Capture the cell that displays the provided text and extract its [x, y] central coordinate. 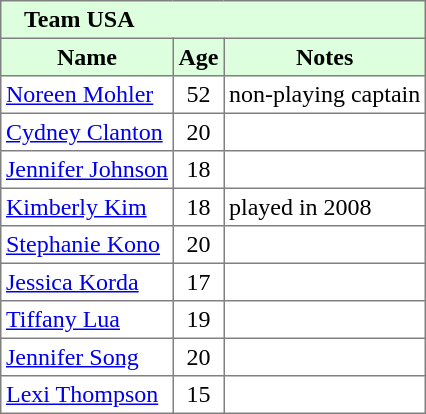
Jennifer Song [87, 357]
Notes [325, 57]
19 [198, 320]
non-playing captain [325, 95]
played in 2008 [325, 207]
Kimberly Kim [87, 207]
Tiffany Lua [87, 320]
Lexi Thompson [87, 395]
Name [87, 57]
52 [198, 95]
Age [198, 57]
Jennifer Johnson [87, 170]
Jessica Korda [87, 282]
Stephanie Kono [87, 245]
Cydney Clanton [87, 132]
Noreen Mohler [87, 95]
Team USA [214, 20]
15 [198, 395]
17 [198, 282]
